Detect which cell encompasses the target text, then output its [X, Y] center coordinate. 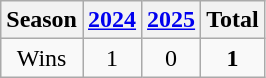
2025 [172, 20]
Season [42, 20]
Total [233, 20]
2024 [112, 20]
Wins [42, 58]
0 [172, 58]
